Pinpoint the cell where the given text exists, returning its [x, y] midpoint coordinate. 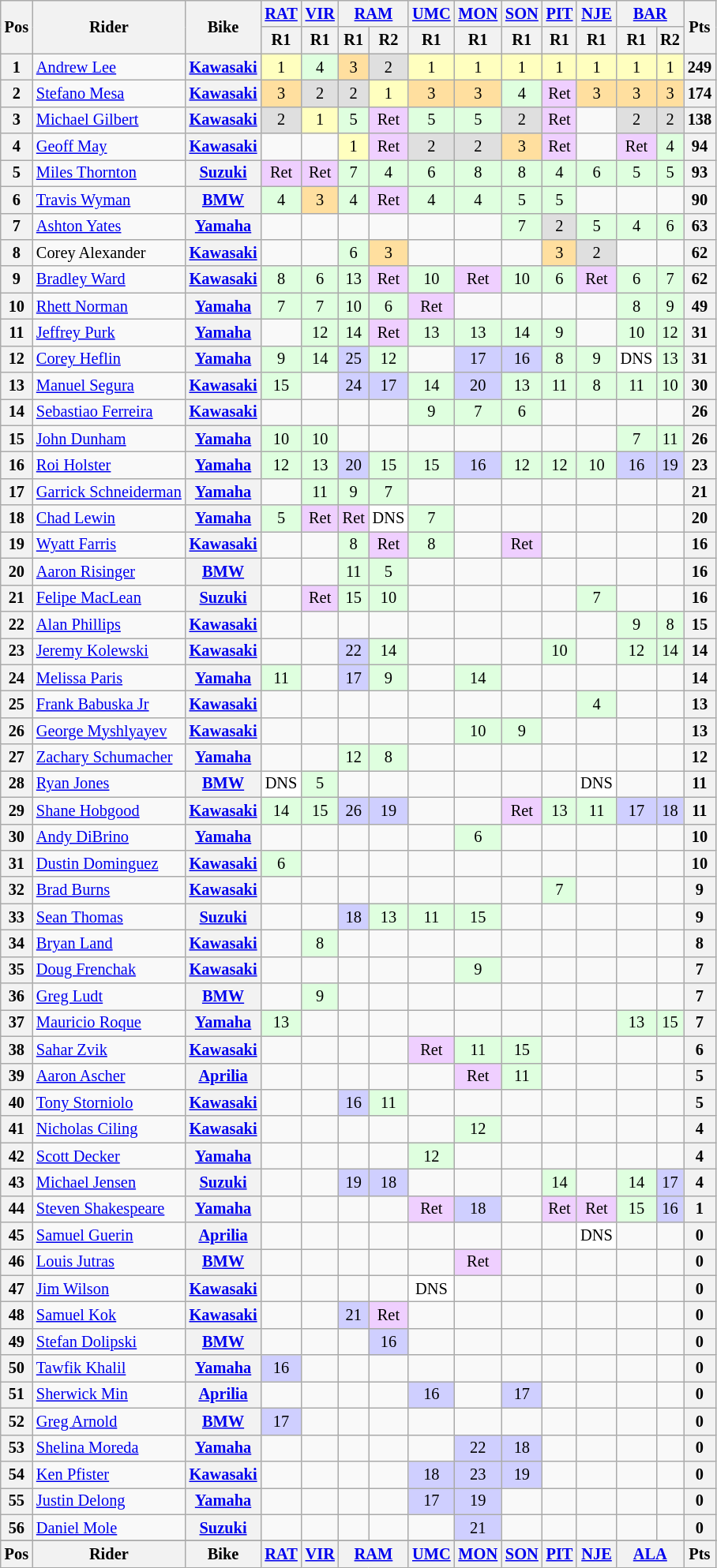
43 [17, 1182]
54 [17, 1474]
George Myshlyayev [109, 731]
41 [17, 1129]
ALA [651, 1554]
Jeremy Kolewski [109, 651]
Garrick Schneiderman [109, 492]
Nicholas Ciling [109, 1129]
40 [17, 1102]
Tawfik Khalil [109, 1368]
Aaron Risinger [109, 571]
Geoff May [109, 147]
Ken Pfister [109, 1474]
35 [17, 970]
Mauricio Roque [109, 1023]
Sherwick Min [109, 1394]
Michael Gilbert [109, 120]
90 [700, 200]
Roi Holster [109, 465]
Scott Decker [109, 1156]
29 [17, 810]
Ryan Jones [109, 784]
Frank Babuska Jr [109, 704]
Ashton Yates [109, 226]
55 [17, 1501]
Jeffrey Purk [109, 332]
32 [17, 890]
Daniel Mole [109, 1528]
27 [17, 758]
Shane Hobgood [109, 810]
94 [700, 147]
Andy DiBrino [109, 837]
Greg Ludt [109, 997]
39 [17, 1076]
56 [17, 1528]
Stefan Dolipski [109, 1342]
Samuel Guerin [109, 1236]
28 [17, 784]
47 [17, 1289]
Melissa Paris [109, 678]
Rhett Norman [109, 306]
Corey Alexander [109, 253]
Manuel Segura [109, 386]
Travis Wyman [109, 200]
174 [700, 93]
Wyatt Farris [109, 544]
Andrew Lee [109, 67]
38 [17, 1050]
53 [17, 1448]
Bradley Ward [109, 279]
63 [700, 226]
37 [17, 1023]
44 [17, 1209]
249 [700, 67]
Jim Wilson [109, 1289]
Miles Thornton [109, 173]
Greg Arnold [109, 1421]
138 [700, 120]
Justin Delong [109, 1501]
Brad Burns [109, 890]
BAR [651, 13]
Samuel Kok [109, 1315]
93 [700, 173]
Michael Jensen [109, 1182]
Tony Storniolo [109, 1102]
48 [17, 1315]
Shelina Moreda [109, 1448]
52 [17, 1421]
Bryan Land [109, 943]
Aaron Ascher [109, 1076]
Chad Lewin [109, 518]
34 [17, 943]
Doug Frenchak [109, 970]
Steven Shakespeare [109, 1209]
John Dunham [109, 439]
46 [17, 1262]
Dustin Dominguez [109, 863]
42 [17, 1156]
Zachary Schumacher [109, 758]
Sebastiao Ferreira [109, 412]
33 [17, 917]
51 [17, 1394]
Sahar Zvik [109, 1050]
Sean Thomas [109, 917]
Louis Jutras [109, 1262]
45 [17, 1236]
Corey Heflin [109, 359]
36 [17, 997]
Alan Phillips [109, 624]
Stefano Mesa [109, 93]
Felipe MacLean [109, 598]
50 [17, 1368]
